Pinpoint the cell where the given text exists, returning its [X, Y] midpoint coordinate. 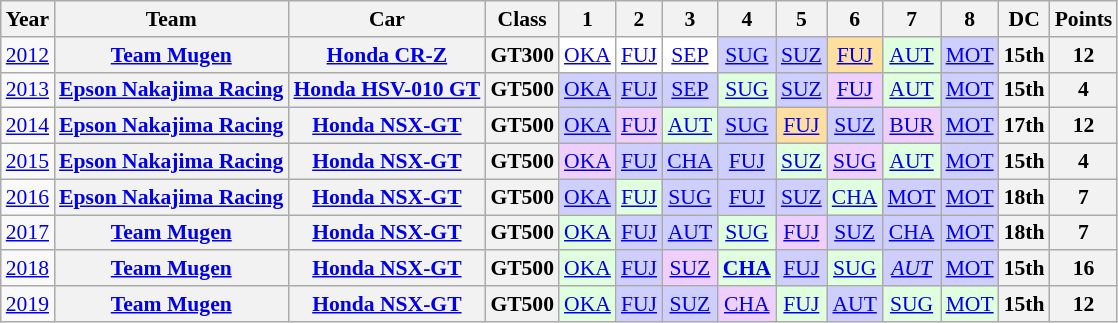
Points [1084, 19]
5 [802, 19]
Car [386, 19]
Honda HSV-010 GT [386, 90]
2014 [28, 126]
Class [522, 19]
2016 [28, 197]
16 [1084, 269]
GT300 [522, 55]
2019 [28, 304]
Year [28, 19]
DC [1024, 19]
Honda CR-Z [386, 55]
2017 [28, 233]
8 [970, 19]
2013 [28, 90]
3 [690, 19]
2012 [28, 55]
2 [639, 19]
1 [588, 19]
Team [171, 19]
BUR [911, 126]
17th [1024, 126]
6 [855, 19]
2018 [28, 269]
2015 [28, 162]
